Find where the given text appears and provide that cell's center as (X, Y) coordinate. 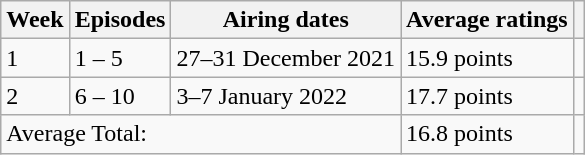
16.8 points (488, 134)
Week (35, 20)
6 – 10 (120, 96)
2 (35, 96)
1 (35, 58)
15.9 points (488, 58)
3–7 January 2022 (286, 96)
17.7 points (488, 96)
27–31 December 2021 (286, 58)
Airing dates (286, 20)
Average ratings (488, 20)
Average Total: (201, 134)
1 – 5 (120, 58)
Episodes (120, 20)
